Identify which cell holds the provided text, then report its (X, Y) central coordinate. 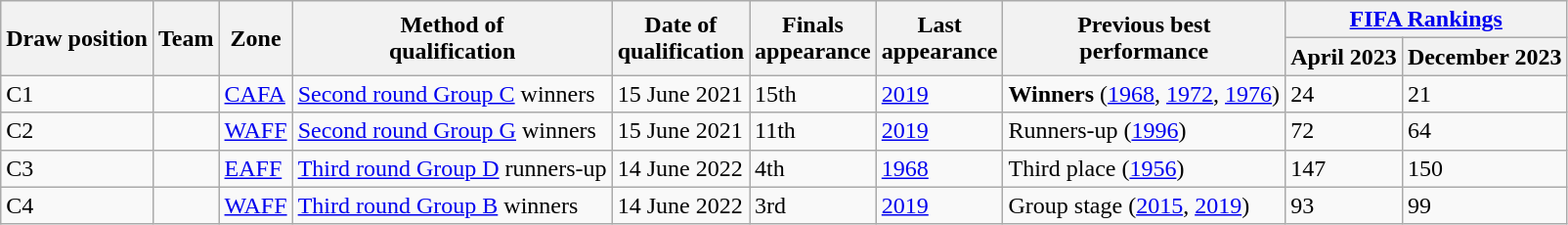
Winners (1968, 1972, 1976) (1144, 94)
21 (1484, 94)
Date ofqualification (680, 38)
Third round Group D runners-up (452, 168)
Finalsappearance (813, 38)
December 2023 (1484, 57)
15th (813, 94)
147 (1344, 168)
Lastappearance (939, 38)
EAFF (256, 168)
C1 (77, 94)
1968 (939, 168)
FIFA Rankings (1426, 20)
C2 (77, 131)
Team (186, 38)
Second round Group G winners (452, 131)
Third round Group B winners (452, 205)
4th (813, 168)
3rd (813, 205)
150 (1484, 168)
Second round Group C winners (452, 94)
93 (1344, 205)
C4 (77, 205)
24 (1344, 94)
C3 (77, 168)
Previous bestperformance (1144, 38)
April 2023 (1344, 57)
Runners-up (1996) (1144, 131)
Group stage (2015, 2019) (1144, 205)
99 (1484, 205)
64 (1484, 131)
Method ofqualification (452, 38)
Third place (1956) (1144, 168)
Draw position (77, 38)
72 (1344, 131)
Zone (256, 38)
11th (813, 131)
CAFA (256, 94)
